Provide the [X, Y] coordinate of the cell's center where the given text is located.  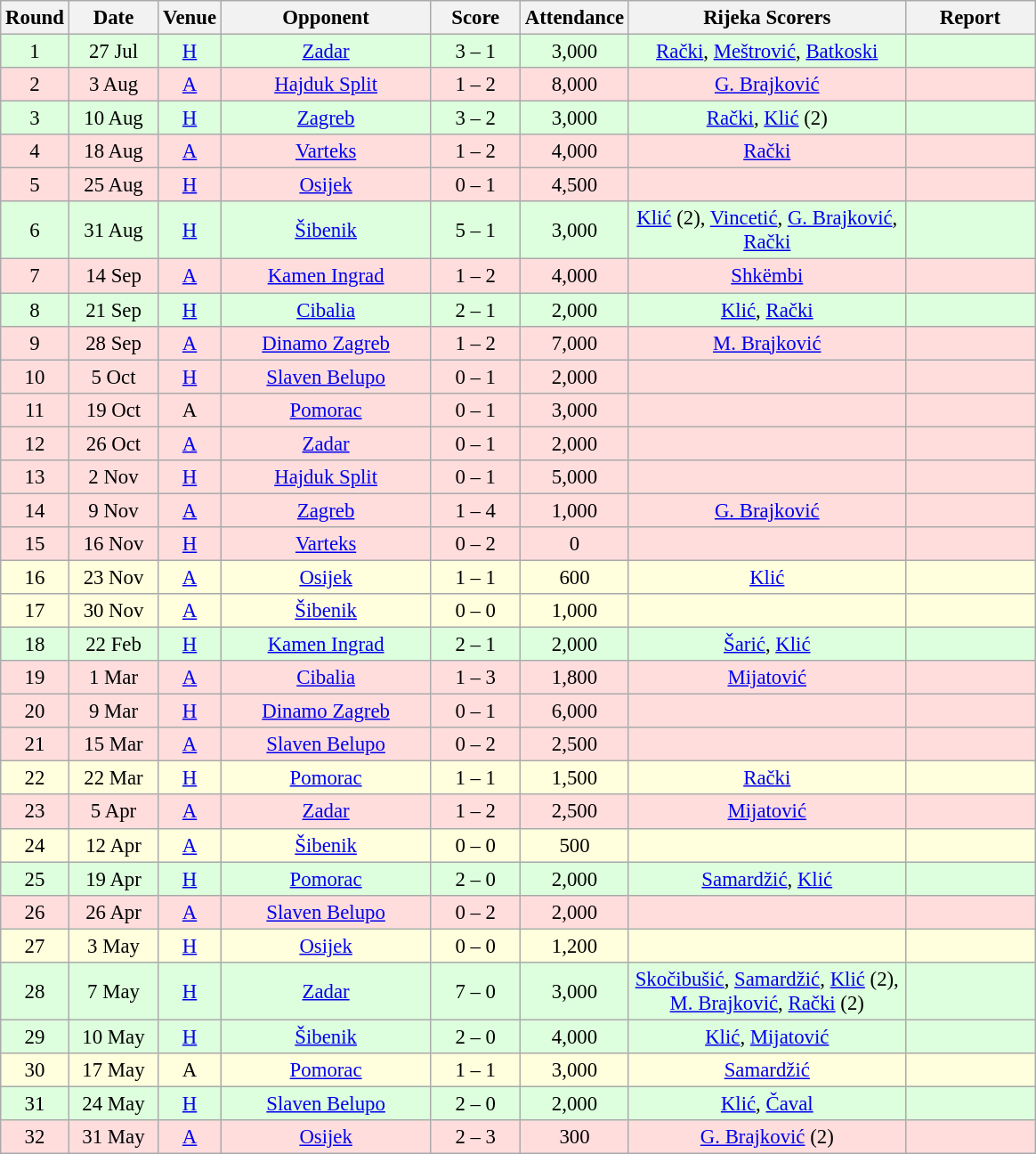
28 [35, 992]
5 [35, 185]
5 Apr [114, 812]
23 Nov [114, 577]
31 [35, 1103]
Shkëmbi [767, 276]
23 [35, 812]
26 Apr [114, 912]
5 – 1 [475, 230]
1 [35, 52]
Rački, Klić (2) [767, 118]
32 [35, 1137]
3 – 2 [475, 118]
Report [970, 18]
9 Mar [114, 711]
Klić, Rački [767, 310]
25 Aug [114, 185]
6 [35, 230]
27 Jul [114, 52]
18 [35, 645]
12 [35, 443]
10 Aug [114, 118]
16 Nov [114, 544]
19 [35, 678]
7 [35, 276]
2 [35, 85]
500 [575, 845]
19 Oct [114, 410]
9 Nov [114, 510]
24 May [114, 1103]
30 Nov [114, 611]
22 Feb [114, 645]
14 Sep [114, 276]
9 [35, 343]
19 Apr [114, 879]
Klić (2), Vincetić, G. Brajković, Rački [767, 230]
7 – 0 [475, 992]
17 [35, 611]
1 – 4 [475, 510]
21 [35, 744]
Rački, Meštrović, Batkoski [767, 52]
Klić, Mijatović [767, 1036]
22 [35, 778]
21 Sep [114, 310]
Date [114, 18]
1,500 [575, 778]
Klić [767, 577]
3 May [114, 946]
29 [35, 1036]
Opponent [326, 18]
300 [575, 1137]
4,500 [575, 185]
20 [35, 711]
Klić, Čaval [767, 1103]
14 [35, 510]
5 Oct [114, 377]
26 Oct [114, 443]
M. Brajković [767, 343]
13 [35, 477]
G. Brajković (2) [767, 1137]
12 Apr [114, 845]
1,800 [575, 678]
6,000 [575, 711]
16 [35, 577]
18 Aug [114, 151]
3 Aug [114, 85]
3 – 1 [475, 52]
Samardžić [767, 1070]
31 Aug [114, 230]
15 Mar [114, 744]
7 May [114, 992]
0 [575, 544]
3 [35, 118]
Rijeka Scorers [767, 18]
10 May [114, 1036]
Round [35, 18]
Šarić, Klić [767, 645]
22 Mar [114, 778]
7,000 [575, 343]
8,000 [575, 85]
2 Nov [114, 477]
27 [35, 946]
30 [35, 1070]
28 Sep [114, 343]
Attendance [575, 18]
8 [35, 310]
600 [575, 577]
24 [35, 845]
25 [35, 879]
17 May [114, 1070]
5,000 [575, 477]
4 [35, 151]
2 – 3 [475, 1137]
Score [475, 18]
11 [35, 410]
15 [35, 544]
31 May [114, 1137]
1 Mar [114, 678]
Skočibušić, Samardžić, Klić (2), M. Brajković, Rački (2) [767, 992]
1 – 3 [475, 678]
Samardžić, Klić [767, 879]
1,200 [575, 946]
10 [35, 377]
26 [35, 912]
Venue [190, 18]
